Identify which cell holds the provided text, then report its [X, Y] central coordinate. 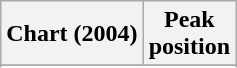
Peakposition [189, 34]
Chart (2004) [72, 34]
